Identify which cell holds the provided text, then report its (x, y) central coordinate. 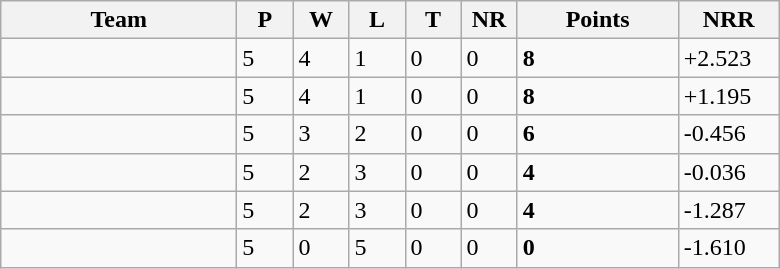
Points (598, 20)
-1.610 (728, 248)
+2.523 (728, 58)
-1.287 (728, 210)
W (321, 20)
P (265, 20)
Team (119, 20)
L (377, 20)
NR (489, 20)
6 (598, 134)
-0.036 (728, 172)
-0.456 (728, 134)
NRR (728, 20)
T (433, 20)
+1.195 (728, 96)
